Provide the [x, y] coordinate of the cell's center where the given text is located.  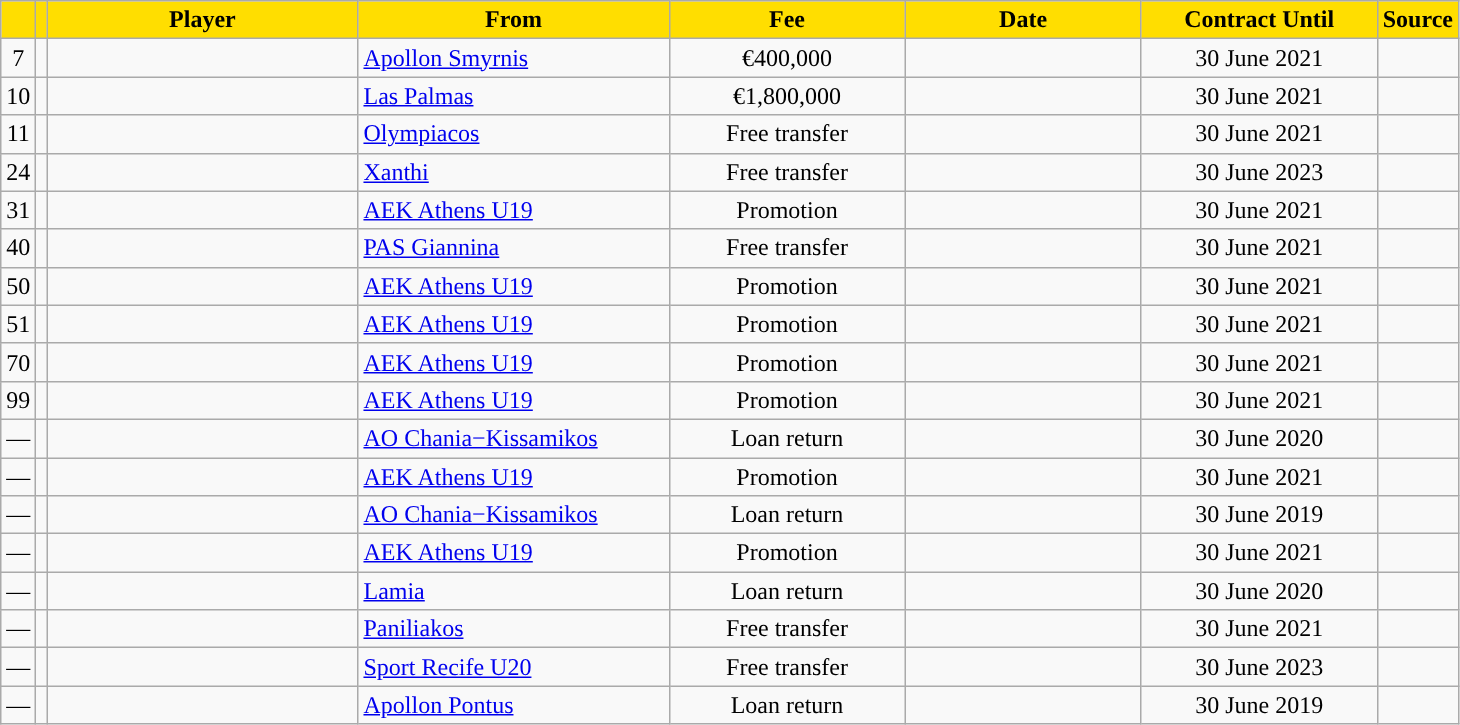
PAS Giannina [514, 248]
51 [18, 324]
70 [18, 362]
€1,800,000 [787, 96]
Xanthi [514, 172]
Lamia [514, 591]
Contract Until [1259, 20]
Apollon Smyrnis [514, 58]
31 [18, 210]
7 [18, 58]
99 [18, 400]
Paniliakos [514, 629]
Olympiacos [514, 134]
10 [18, 96]
Date [1023, 20]
From [514, 20]
Sport Recife U20 [514, 667]
Las Palmas [514, 96]
€400,000 [787, 58]
24 [18, 172]
50 [18, 286]
Source [1418, 20]
11 [18, 134]
40 [18, 248]
Apollon Pontus [514, 705]
Player [202, 20]
Fee [787, 20]
